Output the (X, Y) coordinate of the center of the cell containing the given text.  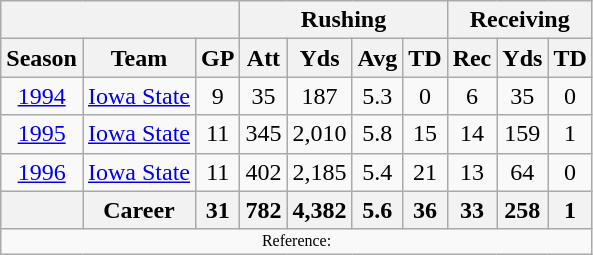
1994 (42, 96)
Att (264, 58)
5.4 (378, 172)
2,185 (320, 172)
5.3 (378, 96)
Rushing (344, 20)
33 (472, 210)
1995 (42, 134)
402 (264, 172)
GP (218, 58)
15 (425, 134)
782 (264, 210)
345 (264, 134)
Season (42, 58)
64 (522, 172)
Avg (378, 58)
4,382 (320, 210)
Career (138, 210)
187 (320, 96)
13 (472, 172)
21 (425, 172)
1996 (42, 172)
Receiving (520, 20)
5.6 (378, 210)
159 (522, 134)
2,010 (320, 134)
Rec (472, 58)
258 (522, 210)
Team (138, 58)
Reference: (297, 241)
31 (218, 210)
36 (425, 210)
9 (218, 96)
14 (472, 134)
5.8 (378, 134)
6 (472, 96)
